Return the [X, Y] coordinate for the center point of the cell that contains the specified text.  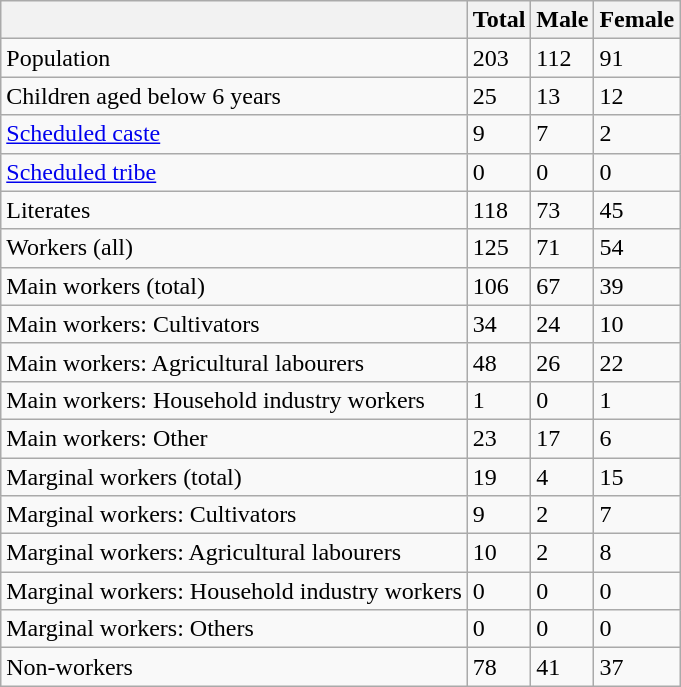
23 [499, 438]
Main workers: Cultivators [234, 324]
Main workers: Household industry workers [234, 400]
19 [499, 477]
39 [637, 286]
Main workers (total) [234, 286]
4 [562, 477]
54 [637, 248]
Children aged below 6 years [234, 96]
24 [562, 324]
Main workers: Agricultural labourers [234, 362]
Total [499, 20]
8 [637, 553]
Marginal workers: Household industry workers [234, 591]
41 [562, 667]
Scheduled caste [234, 134]
6 [637, 438]
67 [562, 286]
Marginal workers: Cultivators [234, 515]
71 [562, 248]
Scheduled tribe [234, 172]
118 [499, 210]
Marginal workers (total) [234, 477]
Male [562, 20]
34 [499, 324]
45 [637, 210]
Workers (all) [234, 248]
Non-workers [234, 667]
15 [637, 477]
25 [499, 96]
Marginal workers: Agricultural labourers [234, 553]
13 [562, 96]
17 [562, 438]
78 [499, 667]
37 [637, 667]
Main workers: Other [234, 438]
106 [499, 286]
Marginal workers: Others [234, 629]
26 [562, 362]
125 [499, 248]
12 [637, 96]
73 [562, 210]
22 [637, 362]
203 [499, 58]
48 [499, 362]
Female [637, 20]
91 [637, 58]
112 [562, 58]
Literates [234, 210]
Population [234, 58]
